Locate the cell with the specified text and output its [x, y] center coordinate. 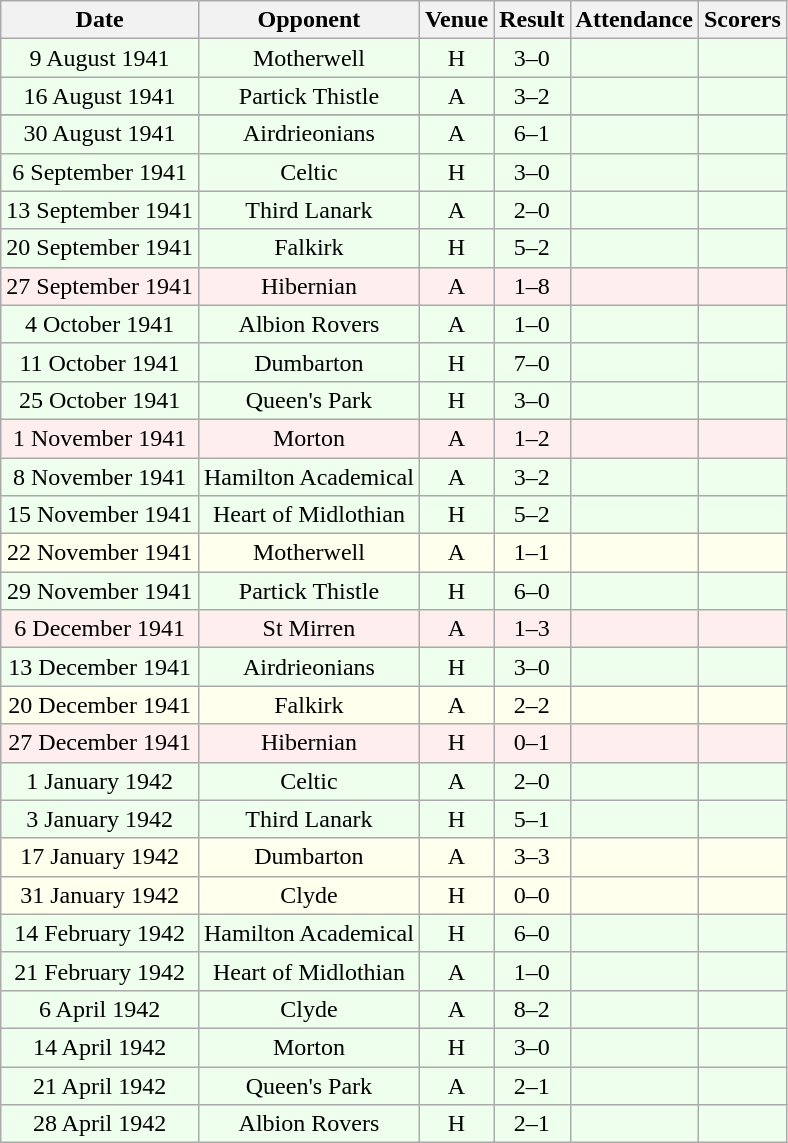
1 January 1942 [100, 781]
29 November 1941 [100, 591]
4 October 1941 [100, 324]
0–1 [532, 743]
3–3 [532, 857]
16 August 1941 [100, 96]
6–1 [532, 134]
21 April 1942 [100, 1085]
22 November 1941 [100, 553]
1–1 [532, 553]
17 January 1942 [100, 857]
6 December 1941 [100, 629]
7–0 [532, 362]
27 December 1941 [100, 743]
28 April 1942 [100, 1124]
9 August 1941 [100, 58]
1–3 [532, 629]
15 November 1941 [100, 515]
Date [100, 20]
5–1 [532, 819]
25 October 1941 [100, 400]
Scorers [742, 20]
Opponent [308, 20]
6 April 1942 [100, 1009]
1–2 [532, 438]
14 February 1942 [100, 933]
6 September 1941 [100, 172]
14 April 1942 [100, 1047]
20 December 1941 [100, 705]
1 November 1941 [100, 438]
27 September 1941 [100, 286]
31 January 1942 [100, 895]
30 August 1941 [100, 134]
2–2 [532, 705]
Attendance [634, 20]
13 December 1941 [100, 667]
Venue [456, 20]
1–8 [532, 286]
3 January 1942 [100, 819]
20 September 1941 [100, 248]
11 October 1941 [100, 362]
8 November 1941 [100, 477]
8–2 [532, 1009]
Result [532, 20]
0–0 [532, 895]
St Mirren [308, 629]
21 February 1942 [100, 971]
13 September 1941 [100, 210]
